Scan for the cell matching the given text and deliver its [x, y] coordinate at center. 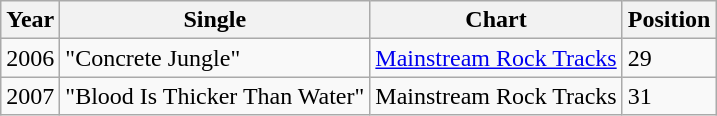
Position [669, 20]
"Concrete Jungle" [215, 58]
Chart [496, 20]
31 [669, 96]
Year [30, 20]
"Blood Is Thicker Than Water" [215, 96]
Single [215, 20]
2007 [30, 96]
29 [669, 58]
2006 [30, 58]
